Extract the (x, y) coordinate from the center of the cell holding the provided text.  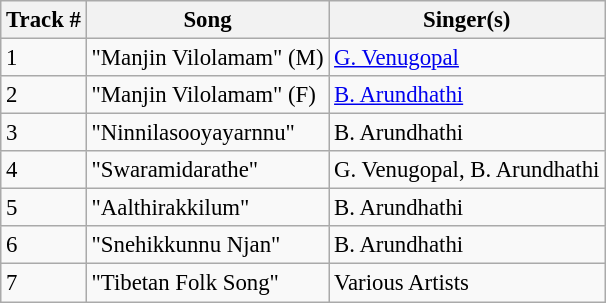
3 (44, 133)
Track # (44, 20)
G. Venugopal (467, 58)
2 (44, 95)
"Tibetan Folk Song" (208, 283)
Various Artists (467, 283)
"Manjin Vilolamam" (M) (208, 58)
1 (44, 58)
"Aalthirakkilum" (208, 208)
6 (44, 245)
4 (44, 170)
Singer(s) (467, 20)
"Manjin Vilolamam" (F) (208, 95)
"Swaramidarathe" (208, 170)
G. Venugopal, B. Arundhathi (467, 170)
"Snehikkunnu Njan" (208, 245)
Song (208, 20)
7 (44, 283)
5 (44, 208)
"Ninnilasooyayarnnu" (208, 133)
